Return the [x, y] coordinate for the center point of the cell that contains the specified text.  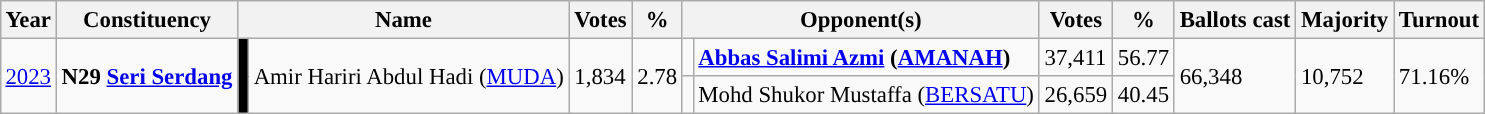
10,752 [1345, 76]
Opponent(s) [860, 20]
71.16% [1440, 76]
Ballots cast [1234, 20]
66,348 [1234, 76]
2023 [28, 76]
40.45 [1143, 95]
Amir Hariri Abdul Hadi (MUDA) [408, 76]
Constituency [146, 20]
Mohd Shukor Mustaffa (BERSATU) [866, 95]
1,834 [600, 76]
N29 Seri Serdang [146, 76]
Year [28, 20]
37,411 [1076, 57]
56.77 [1143, 57]
26,659 [1076, 95]
Name [404, 20]
2.78 [657, 76]
Turnout [1440, 20]
Abbas Salimi Azmi (AMANAH) [866, 57]
Majority [1345, 20]
